Return (x, y) of the center of cell containing provided text 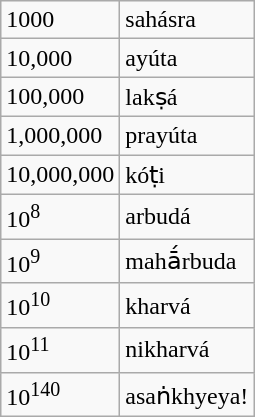
nikharvá (187, 350)
100,000 (60, 97)
10,000,000 (60, 174)
asaṅkhyeya! (187, 394)
1011 (60, 350)
109 (60, 262)
lakṣá (187, 97)
10140 (60, 394)
108 (60, 216)
1000 (60, 20)
1,000,000 (60, 135)
kóṭi (187, 174)
prayúta (187, 135)
10,000 (60, 58)
mahā́rbuda (187, 262)
ayúta (187, 58)
1010 (60, 306)
sahásra (187, 20)
kharvá (187, 306)
arbudá (187, 216)
